Search for the cell housing the specified text and yield its (x, y) center coordinate. 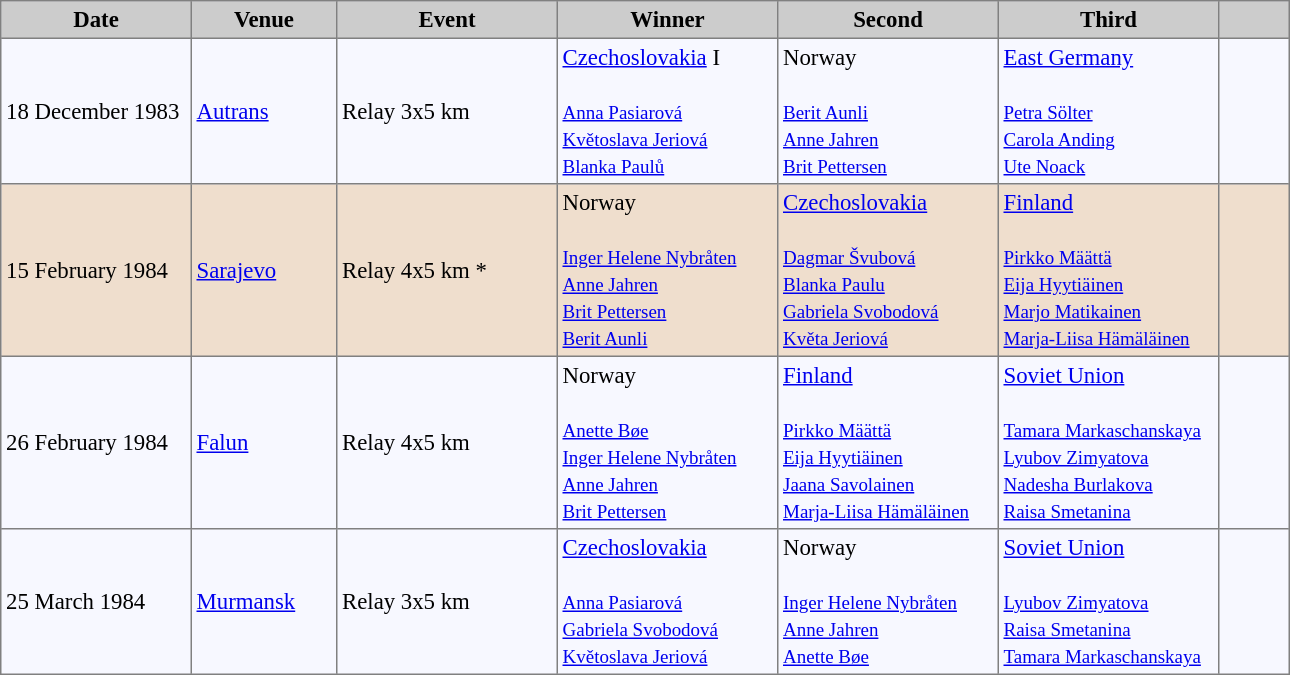
Venue (264, 20)
Soviet UnionTamara Markaschanskaya Lyubov Zimyatova Nadesha Burlakova Raisa Smetanina (1108, 442)
Falun (264, 442)
18 December 1983 (96, 111)
Second (888, 20)
26 February 1984 (96, 442)
FinlandPirkko Määttä Eija Hyytiäinen Marjo Matikainen Marja-Liisa Hämäläinen (1108, 270)
CzechoslovakiaDagmar Švubová Blanka Paulu Gabriela Svobodová Květa Jeriová (888, 270)
Date (96, 20)
NorwayInger Helene Nybråten Anne Jahren Anette Bøe (888, 602)
CzechoslovakiaAnna Pasiarová Gabriela Svobodová Květoslava Jeriová (667, 602)
FinlandPirkko Määttä Eija Hyytiäinen Jaana Savolainen Marja-Liisa Hämäläinen (888, 442)
Autrans (264, 111)
East GermanyPetra Sölter Carola Anding Ute Noack (1108, 111)
Relay 4x5 km * (447, 270)
15 February 1984 (96, 270)
Winner (667, 20)
Third (1108, 20)
Relay 4x5 km (447, 442)
Event (447, 20)
25 March 1984 (96, 602)
Czechoslovakia IAnna Pasiarová Květoslava Jeriová Blanka Paulů (667, 111)
NorwayBerit Aunli Anne Jahren Brit Pettersen (888, 111)
NorwayInger Helene Nybråten Anne Jahren Brit Pettersen Berit Aunli (667, 270)
Murmansk (264, 602)
NorwayAnette Bøe Inger Helene Nybråten Anne Jahren Brit Pettersen (667, 442)
Sarajevo (264, 270)
Soviet UnionLyubov Zimyatova Raisa Smetanina Tamara Markaschanskaya (1108, 602)
